Identify which cell holds the provided text, then report its (X, Y) central coordinate. 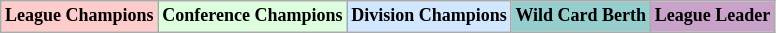
Division Champions (429, 16)
League Champions (80, 16)
League Leader (712, 16)
Conference Champions (252, 16)
Wild Card Berth (580, 16)
